Identify which cell holds the provided text, then report its [X, Y] central coordinate. 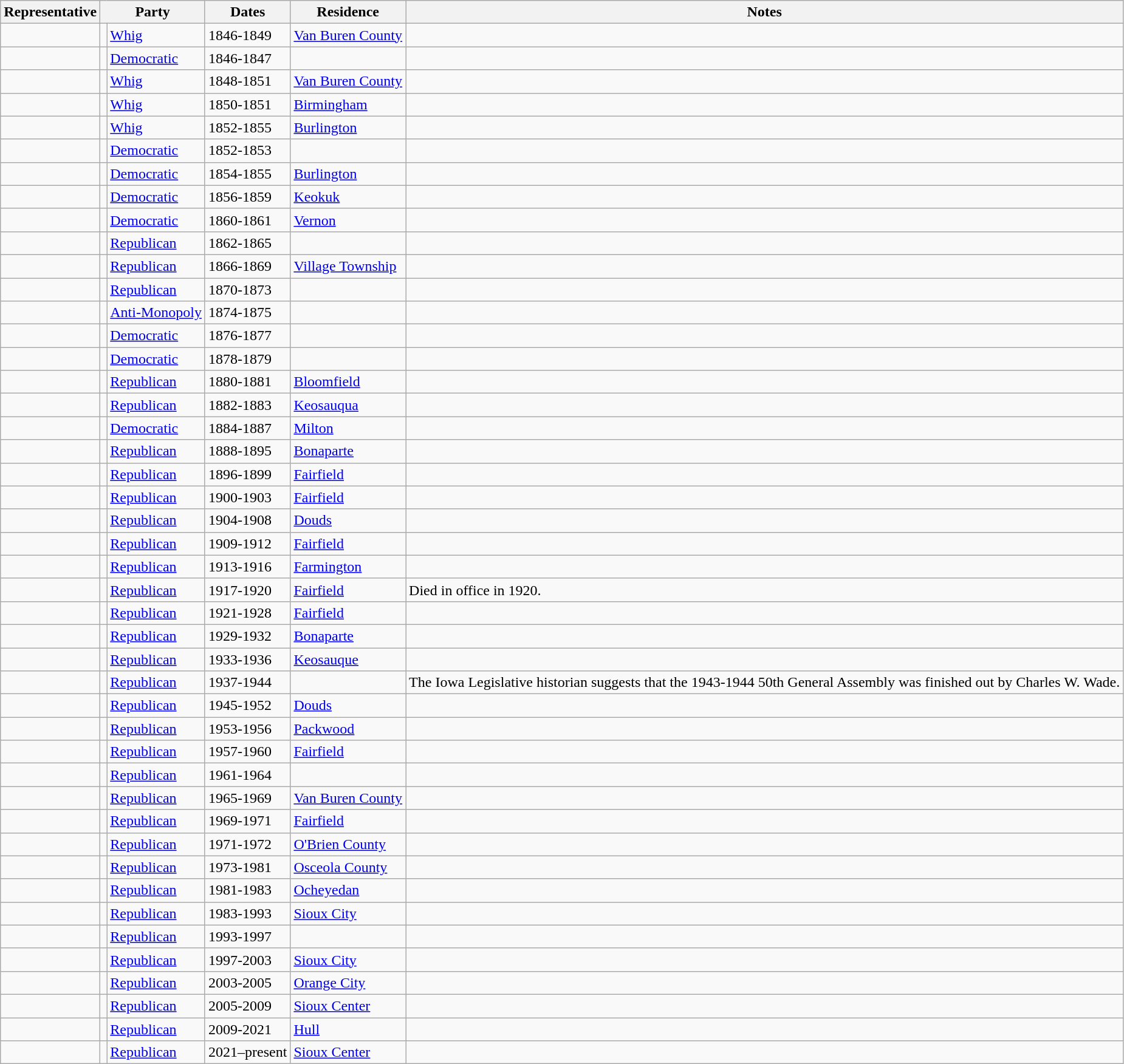
1862-1865 [247, 243]
Keosauqua [348, 405]
1909-1912 [247, 544]
Anti-Monopoly [156, 313]
1850-1851 [247, 104]
1848-1851 [247, 81]
1961-1964 [247, 775]
1921-1928 [247, 613]
Orange City [348, 983]
1846-1847 [247, 58]
1945-1952 [247, 706]
Birmingham [348, 104]
1856-1859 [247, 197]
1896-1899 [247, 474]
Osceola County [348, 867]
1997-2003 [247, 960]
1917-1920 [247, 590]
Residence [348, 12]
1971-1972 [247, 844]
1937-1944 [247, 683]
Dates [247, 12]
1933-1936 [247, 659]
1929-1932 [247, 636]
1860-1861 [247, 220]
1969-1971 [247, 821]
Notes [764, 12]
1888-1895 [247, 451]
2003-2005 [247, 983]
2021–present [247, 1052]
1884-1887 [247, 428]
1876-1877 [247, 336]
1973-1981 [247, 867]
Farmington [348, 567]
1953-1956 [247, 729]
1874-1875 [247, 313]
Hull [348, 1029]
Ocheyedan [348, 890]
1870-1873 [247, 290]
Vernon [348, 220]
2005-2009 [247, 1006]
Representative [50, 12]
1882-1883 [247, 405]
Died in office in 1920. [764, 590]
1957-1960 [247, 752]
Milton [348, 428]
1913-1916 [247, 567]
1852-1855 [247, 128]
1854-1855 [247, 174]
2009-2021 [247, 1029]
1866-1869 [247, 266]
1965-1969 [247, 798]
Party [153, 12]
Keokuk [348, 197]
O'Brien County [348, 844]
1900-1903 [247, 497]
1904-1908 [247, 520]
1983-1993 [247, 913]
1880-1881 [247, 382]
Keosauque [348, 659]
1846-1849 [247, 35]
1878-1879 [247, 359]
1981-1983 [247, 890]
The Iowa Legislative historian suggests that the 1943-1944 50th General Assembly was finished out by Charles W. Wade. [764, 683]
Bloomfield [348, 382]
1852-1853 [247, 151]
Village Township [348, 266]
1993-1997 [247, 936]
Packwood [348, 729]
